Search for the cell housing the specified text and yield its (x, y) center coordinate. 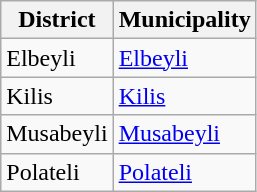
Municipality (184, 20)
District (57, 20)
